Provide the (x, y) coordinate of the cell's center where the given text is located.  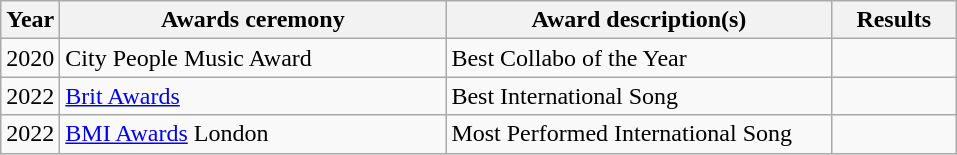
Awards ceremony (253, 20)
City People Music Award (253, 58)
Results (894, 20)
Award description(s) (639, 20)
Best International Song (639, 96)
BMI Awards London (253, 134)
Brit Awards (253, 96)
Best Collabo of the Year (639, 58)
2020 (30, 58)
Most Performed International Song (639, 134)
Year (30, 20)
